Extract the (x, y) coordinate from the center of the cell holding the provided text.  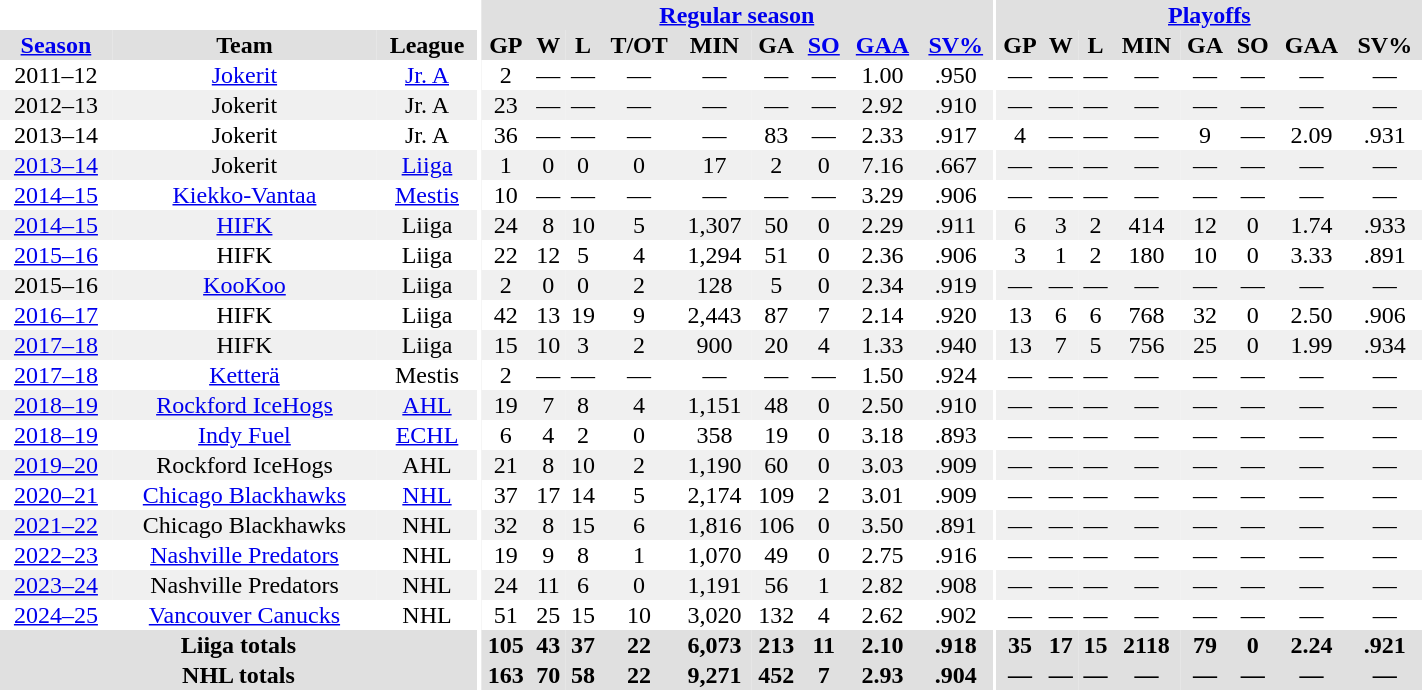
105 (506, 645)
3.50 (882, 525)
.934 (1385, 345)
1,307 (714, 225)
.916 (956, 555)
14 (584, 495)
2.93 (882, 675)
Playoffs (1210, 15)
20 (776, 345)
KooKoo (244, 285)
.924 (956, 375)
2024–25 (56, 615)
2.34 (882, 285)
756 (1146, 345)
Vancouver Canucks (244, 615)
48 (776, 405)
1,191 (714, 585)
Regular season (737, 15)
.911 (956, 225)
2022–23 (56, 555)
2.24 (1311, 645)
2.92 (882, 105)
50 (776, 225)
49 (776, 555)
2.62 (882, 615)
2011–12 (56, 75)
Kiekko-Vantaa (244, 195)
2.14 (882, 315)
128 (714, 285)
35 (1020, 645)
2,174 (714, 495)
.667 (956, 165)
.933 (1385, 225)
T/OT (639, 45)
1.00 (882, 75)
58 (584, 675)
.921 (1385, 645)
414 (1146, 225)
Ketterä (244, 375)
3.03 (882, 465)
768 (1146, 315)
ECHL (427, 435)
163 (506, 675)
.902 (956, 615)
2012–13 (56, 105)
452 (776, 675)
180 (1146, 255)
.950 (956, 75)
NHL totals (238, 675)
79 (1205, 645)
Indy Fuel (244, 435)
League (427, 45)
.917 (956, 135)
83 (776, 135)
60 (776, 465)
Liiga totals (238, 645)
.893 (956, 435)
Season (56, 45)
3.29 (882, 195)
1,190 (714, 465)
2.36 (882, 255)
1,816 (714, 525)
109 (776, 495)
70 (548, 675)
3.18 (882, 435)
2023–24 (56, 585)
.918 (956, 645)
2019–20 (56, 465)
2.82 (882, 585)
.908 (956, 585)
2.29 (882, 225)
3.01 (882, 495)
9,271 (714, 675)
7.16 (882, 165)
1.50 (882, 375)
.920 (956, 315)
Team (244, 45)
43 (548, 645)
1,151 (714, 405)
2118 (1146, 645)
1.74 (1311, 225)
3,020 (714, 615)
213 (776, 645)
2.33 (882, 135)
1,294 (714, 255)
2021–22 (56, 525)
56 (776, 585)
42 (506, 315)
1.99 (1311, 345)
2.75 (882, 555)
.904 (956, 675)
1.33 (882, 345)
1,070 (714, 555)
36 (506, 135)
23 (506, 105)
2.09 (1311, 135)
358 (714, 435)
3.33 (1311, 255)
2016–17 (56, 315)
.919 (956, 285)
900 (714, 345)
.940 (956, 345)
6,073 (714, 645)
2,443 (714, 315)
.931 (1385, 135)
2020–21 (56, 495)
106 (776, 525)
87 (776, 315)
132 (776, 615)
21 (506, 465)
2.10 (882, 645)
